Find where the given text appears and provide that cell's center as [X, Y] coordinate. 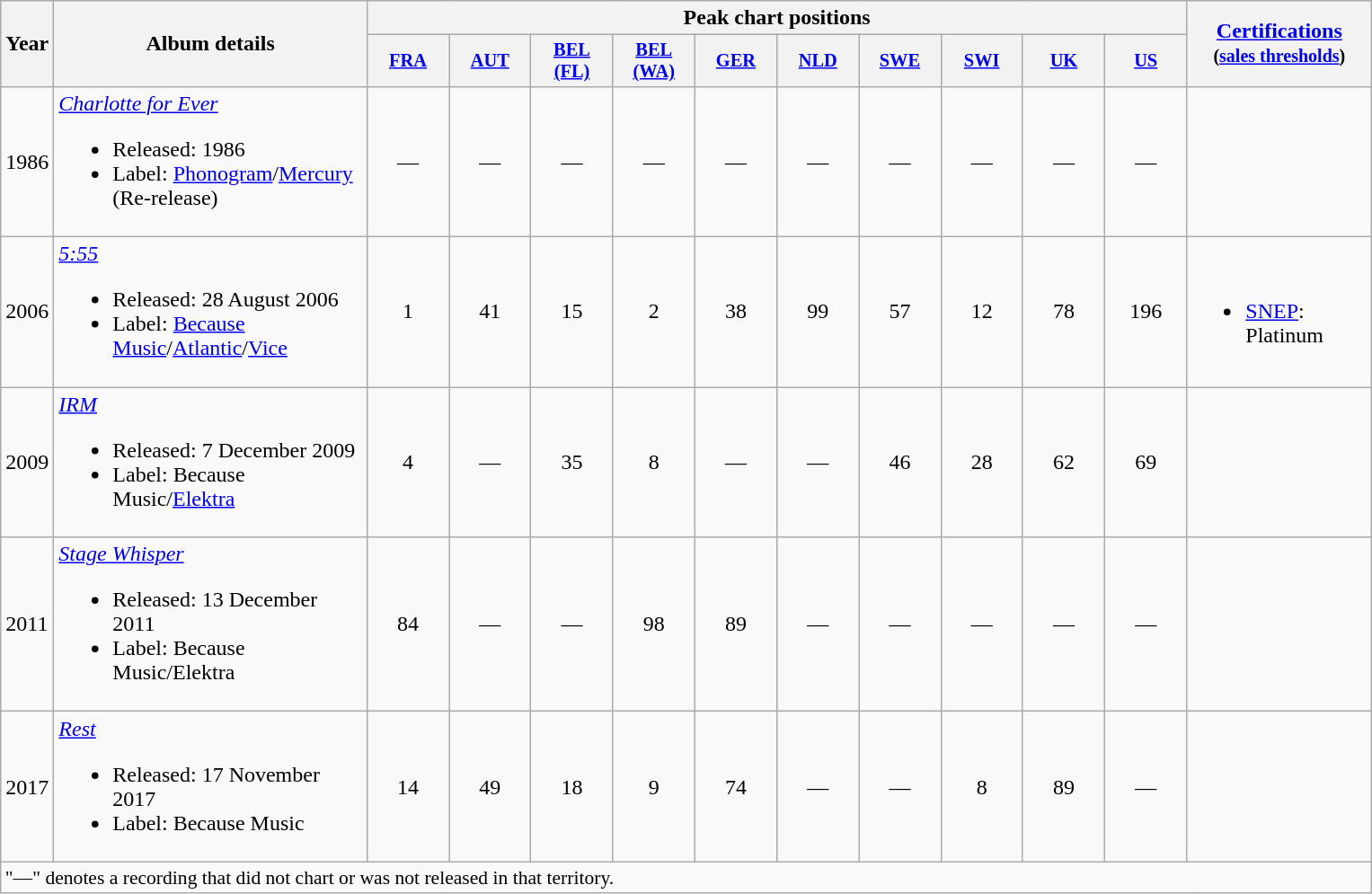
12 [981, 313]
Charlotte for EverReleased: 1986Label: Phonogram/Mercury (Re-release) [210, 162]
SWI [981, 61]
NLD [818, 61]
196 [1146, 313]
35 [571, 462]
2009 [27, 462]
GER [735, 61]
Stage WhisperReleased: 13 December 2011Label: Because Music/Elektra [210, 624]
2006 [27, 313]
"—" denotes a recording that did not chart or was not released in that territory. [686, 878]
62 [1064, 462]
Album details [210, 44]
SWE [900, 61]
28 [981, 462]
SNEP: Platinum [1279, 313]
41 [491, 313]
57 [900, 313]
IRMReleased: 7 December 2009Label: Because Music/Elektra [210, 462]
BEL(FL) [571, 61]
78 [1064, 313]
4 [408, 462]
98 [654, 624]
2011 [27, 624]
99 [818, 313]
US [1146, 61]
AUT [491, 61]
14 [408, 787]
84 [408, 624]
69 [1146, 462]
Year [27, 44]
Certifications(sales thresholds) [1279, 44]
74 [735, 787]
15 [571, 313]
Peak chart positions [776, 18]
18 [571, 787]
1986 [27, 162]
2017 [27, 787]
FRA [408, 61]
2 [654, 313]
UK [1064, 61]
RestReleased: 17 November 2017Label: Because Music [210, 787]
5:55Released: 28 August 2006Label: Because Music/Atlantic/Vice [210, 313]
49 [491, 787]
1 [408, 313]
9 [654, 787]
46 [900, 462]
38 [735, 313]
BEL(WA) [654, 61]
